Determine the (x, y) coordinate at the center of the cell enclosing the given text.  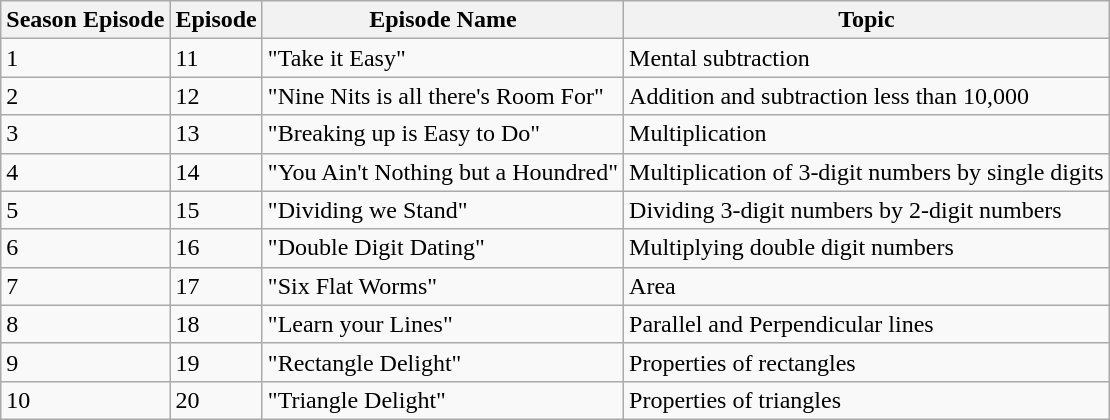
3 (86, 134)
Multiplying double digit numbers (867, 248)
15 (216, 210)
Dividing 3-digit numbers by 2-digit numbers (867, 210)
20 (216, 400)
Properties of rectangles (867, 362)
5 (86, 210)
"Nine Nits is all there's Room For" (442, 96)
19 (216, 362)
4 (86, 172)
14 (216, 172)
Multiplication of 3-digit numbers by single digits (867, 172)
"Rectangle Delight" (442, 362)
7 (86, 286)
Episode Name (442, 20)
9 (86, 362)
"Dividing we Stand" (442, 210)
2 (86, 96)
8 (86, 324)
17 (216, 286)
Area (867, 286)
"Take it Easy" (442, 58)
Topic (867, 20)
Addition and subtraction less than 10,000 (867, 96)
"Breaking up is Easy to Do" (442, 134)
"Six Flat Worms" (442, 286)
"You Ain't Nothing but a Houndred" (442, 172)
Mental subtraction (867, 58)
Parallel and Perpendicular lines (867, 324)
18 (216, 324)
6 (86, 248)
"Learn your Lines" (442, 324)
13 (216, 134)
11 (216, 58)
Properties of triangles (867, 400)
Episode (216, 20)
Season Episode (86, 20)
1 (86, 58)
Multiplication (867, 134)
10 (86, 400)
"Triangle Delight" (442, 400)
12 (216, 96)
"Double Digit Dating" (442, 248)
16 (216, 248)
